Find where the given text appears and provide that cell's center as (x, y) coordinate. 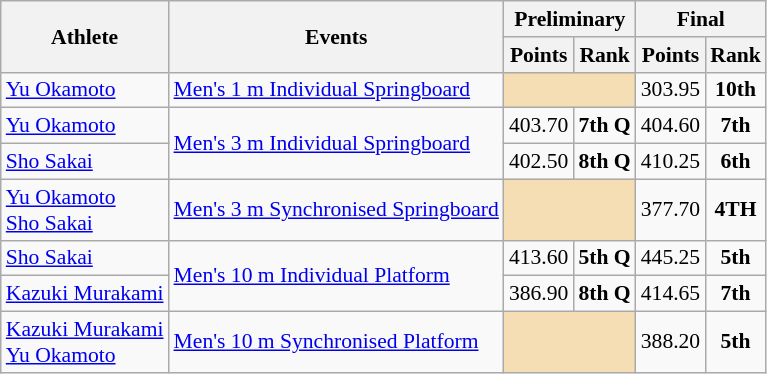
5th Q (604, 258)
6th (736, 162)
Kazuki Murakami (85, 294)
4TH (736, 210)
Men's 3 m Synchronised Springboard (336, 210)
388.20 (670, 342)
Kazuki MurakamiYu Okamoto (85, 342)
445.25 (670, 258)
Men's 1 m Individual Springboard (336, 90)
Men's 3 m Individual Springboard (336, 144)
Events (336, 36)
413.60 (538, 258)
Men's 10 m Individual Platform (336, 276)
Athlete (85, 36)
386.90 (538, 294)
410.25 (670, 162)
404.60 (670, 126)
403.70 (538, 126)
377.70 (670, 210)
Final (701, 19)
Preliminary (570, 19)
414.65 (670, 294)
Yu OkamotoSho Sakai (85, 210)
303.95 (670, 90)
7th Q (604, 126)
10th (736, 90)
Men's 10 m Synchronised Platform (336, 342)
402.50 (538, 162)
